Capture the cell that displays the provided text and extract its (x, y) central coordinate. 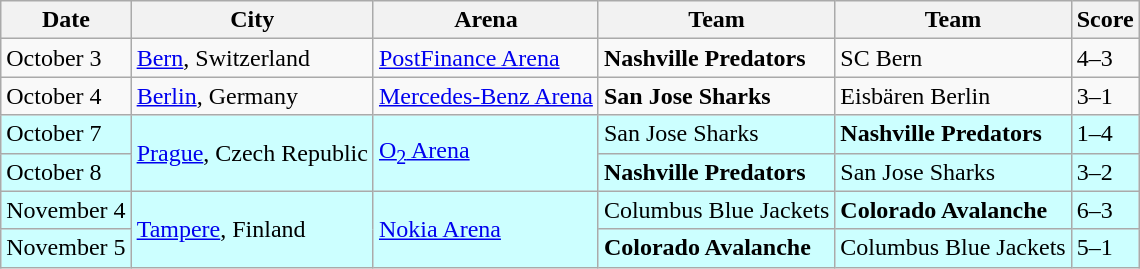
Tampere, Finland (252, 229)
October 4 (66, 96)
November 4 (66, 210)
November 5 (66, 248)
SC Bern (953, 58)
Arena (486, 20)
4–3 (1105, 58)
Bern, Switzerland (252, 58)
Prague, Czech Republic (252, 153)
Eisbären Berlin (953, 96)
October 8 (66, 172)
3–2 (1105, 172)
PostFinance Arena (486, 58)
1–4 (1105, 134)
6–3 (1105, 210)
Score (1105, 20)
October 3 (66, 58)
3–1 (1105, 96)
City (252, 20)
October 7 (66, 134)
Mercedes-Benz Arena (486, 96)
Nokia Arena (486, 229)
Date (66, 20)
5–1 (1105, 248)
O2 Arena (486, 153)
Berlin, Germany (252, 96)
